Find where the given text appears and provide that cell's center as [x, y] coordinate. 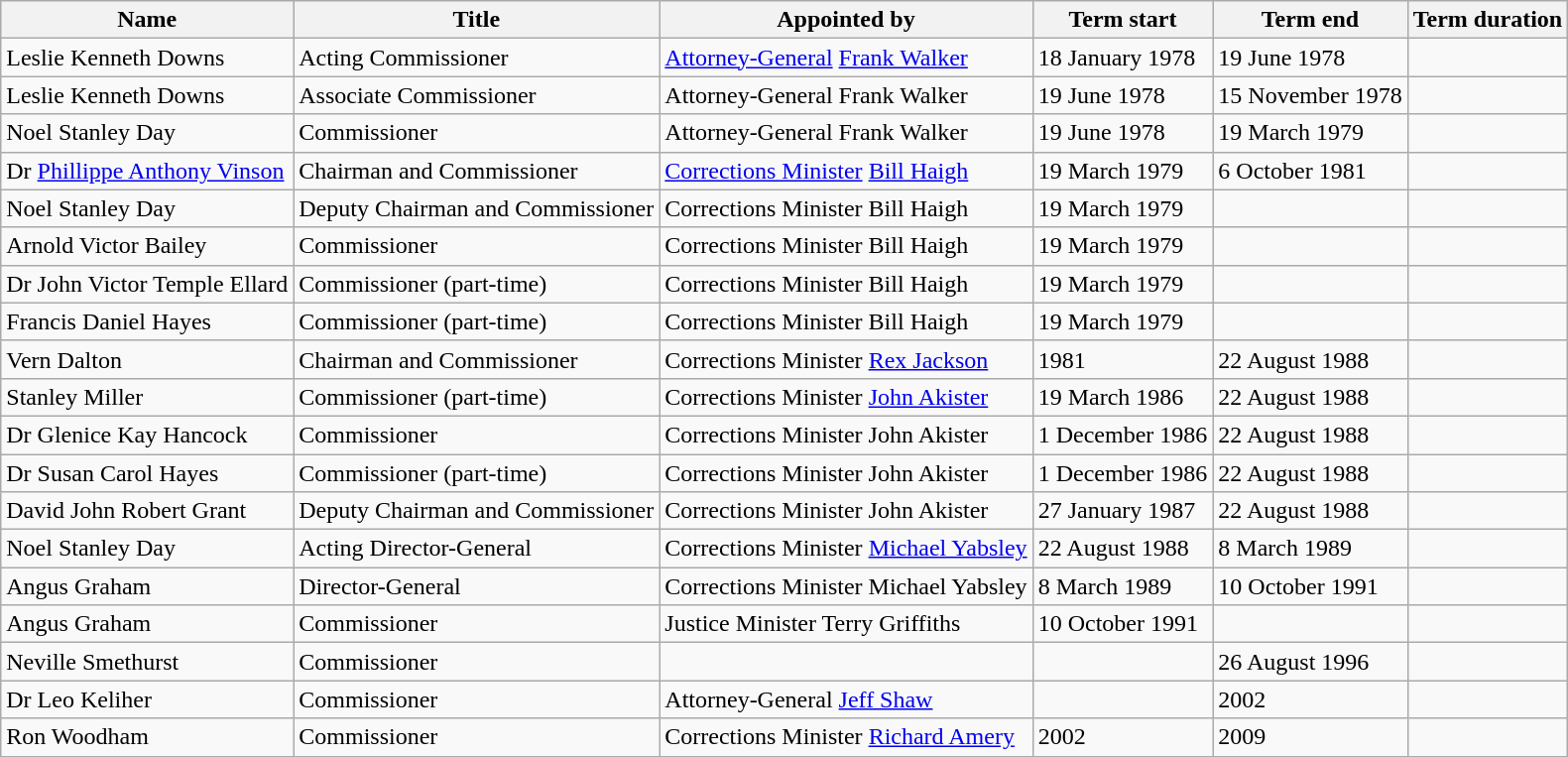
Arnold Victor Bailey [147, 246]
27 January 1987 [1123, 511]
Term end [1310, 20]
Appointed by [846, 20]
Dr John Victor Temple Ellard [147, 284]
Neville Smethurst [147, 662]
Ron Woodham [147, 737]
Acting Director-General [476, 549]
Name [147, 20]
Term duration [1488, 20]
Dr Glenice Kay Hancock [147, 435]
Vern Dalton [147, 359]
David John Robert Grant [147, 511]
Francis Daniel Hayes [147, 321]
Dr Phillippe Anthony Vinson [147, 171]
26 August 1996 [1310, 662]
Director-General [476, 586]
15 November 1978 [1310, 95]
Term start [1123, 20]
Justice Minister Terry Griffiths [846, 624]
Attorney-General Jeff Shaw [846, 699]
2009 [1310, 737]
Dr Susan Carol Hayes [147, 473]
Corrections Minister Rex Jackson [846, 359]
6 October 1981 [1310, 171]
Corrections Minister Richard Amery [846, 737]
Title [476, 20]
Associate Commissioner [476, 95]
Dr Leo Keliher [147, 699]
Stanley Miller [147, 397]
1981 [1123, 359]
18 January 1978 [1123, 58]
Acting Commissioner [476, 58]
19 March 1986 [1123, 397]
